Output the (X, Y) coordinate of the center of the cell containing the given text.  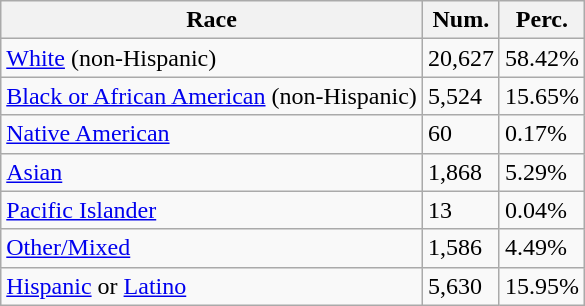
60 (460, 134)
White (non-Hispanic) (212, 58)
15.65% (542, 96)
Hispanic or Latino (212, 286)
Race (212, 20)
15.95% (542, 286)
20,627 (460, 58)
Black or African American (non-Hispanic) (212, 96)
Pacific Islander (212, 210)
Other/Mixed (212, 248)
Native American (212, 134)
Perc. (542, 20)
Asian (212, 172)
1,868 (460, 172)
5.29% (542, 172)
5,630 (460, 286)
5,524 (460, 96)
4.49% (542, 248)
0.04% (542, 210)
1,586 (460, 248)
Num. (460, 20)
58.42% (542, 58)
13 (460, 210)
0.17% (542, 134)
